For the text-containing cell, return its midpoint in (X, Y) coordinate format. 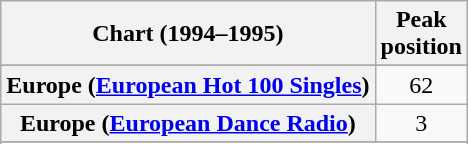
Europe (European Hot 100 Singles) (188, 85)
Chart (1994–1995) (188, 34)
3 (421, 123)
Peakposition (421, 34)
62 (421, 85)
Europe (European Dance Radio) (188, 123)
